Extract the [X, Y] coordinate from the center of the cell holding the provided text.  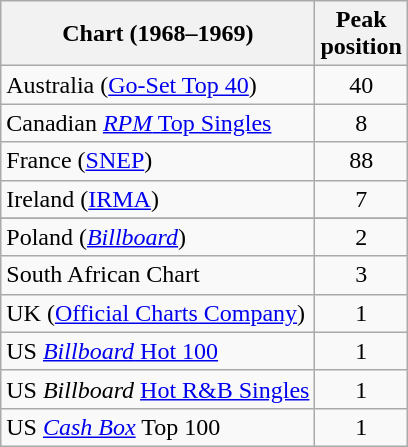
US Billboard Hot R&B Singles [158, 389]
US Billboard Hot 100 [158, 351]
Ireland (IRMA) [158, 199]
South African Chart [158, 275]
Chart (1968–1969) [158, 34]
88 [361, 161]
7 [361, 199]
40 [361, 85]
Australia (Go-Set Top 40) [158, 85]
UK (Official Charts Company) [158, 313]
8 [361, 123]
2 [361, 237]
Poland (Billboard) [158, 237]
France (SNEP) [158, 161]
Canadian RPM Top Singles [158, 123]
US Cash Box Top 100 [158, 427]
3 [361, 275]
Peakposition [361, 34]
